Provide the (X, Y) coordinate of the cell's center where the given text is located.  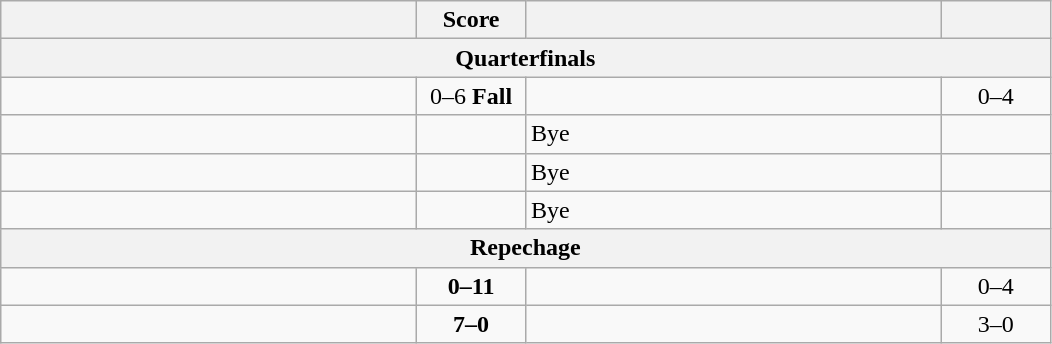
Score (472, 20)
0–6 Fall (472, 96)
0–11 (472, 286)
7–0 (472, 324)
Repechage (526, 248)
Quarterfinals (526, 58)
3–0 (996, 324)
